Determine the (X, Y) coordinate at the center of the cell enclosing the given text.  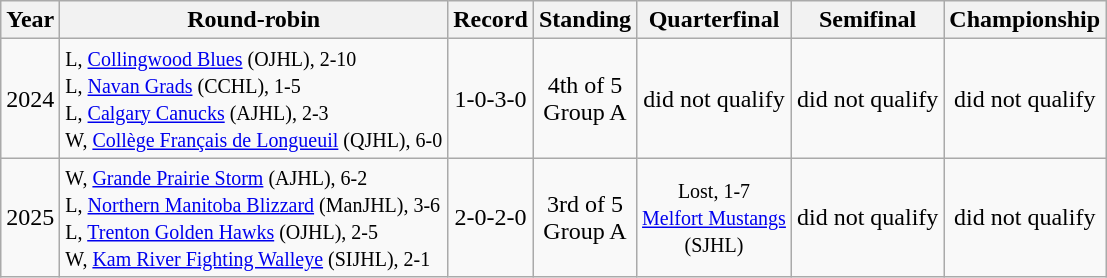
3rd of 5 Group A (584, 218)
1-0-3-0 (491, 98)
Lost, 1-7Melfort Mustangs (SJHL) (714, 218)
2024 (30, 98)
Semifinal (867, 20)
Year (30, 20)
2-0-2-0 (491, 218)
4th of 5 Group A (584, 98)
Championship (1025, 20)
Round-robin (254, 20)
Standing (584, 20)
L, Collingwood Blues (OJHL), 2-10L, Navan Grads (CCHL), 1-5L, Calgary Canucks (AJHL), 2-3W, Collège Français de Longueuil (QJHL), 6-0 (254, 98)
2025 (30, 218)
Quarterfinal (714, 20)
Record (491, 20)
